Locate the cell with the specified text and output its [X, Y] center coordinate. 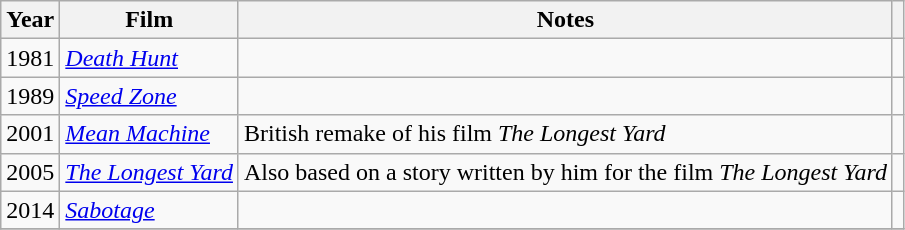
2005 [30, 172]
2001 [30, 134]
British remake of his film The Longest Yard [565, 134]
Also based on a story written by him for the film The Longest Yard [565, 172]
The Longest Yard [150, 172]
Sabotage [150, 210]
2014 [30, 210]
Film [150, 20]
1989 [30, 96]
Notes [565, 20]
1981 [30, 58]
Mean Machine [150, 134]
Speed Zone [150, 96]
Death Hunt [150, 58]
Year [30, 20]
